Search for the cell housing the specified text and yield its (X, Y) center coordinate. 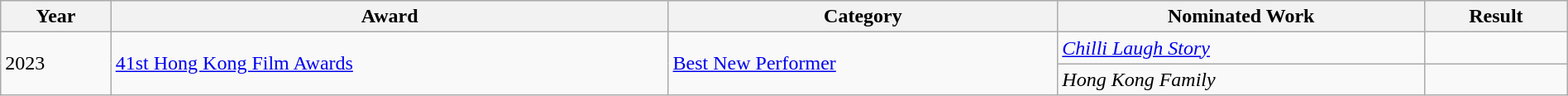
Category (863, 17)
Hong Kong Family (1241, 79)
Nominated Work (1241, 17)
Year (56, 17)
Chilli Laugh Story (1241, 48)
Best New Performer (863, 64)
Award (390, 17)
Result (1497, 17)
41st Hong Kong Film Awards (390, 64)
2023 (56, 64)
